Return [X, Y] of the center of cell containing provided text 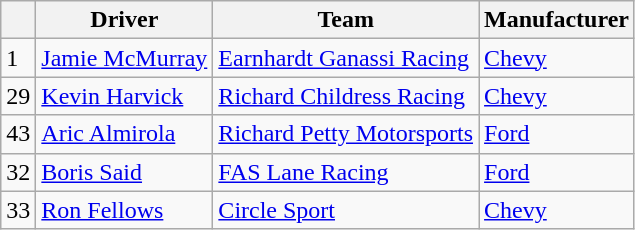
Richard Childress Racing [346, 96]
FAS Lane Racing [346, 172]
1 [18, 58]
32 [18, 172]
Earnhardt Ganassi Racing [346, 58]
29 [18, 96]
Ron Fellows [124, 210]
Aric Almirola [124, 134]
Jamie McMurray [124, 58]
33 [18, 210]
Manufacturer [557, 20]
Circle Sport [346, 210]
Driver [124, 20]
Team [346, 20]
Kevin Harvick [124, 96]
Boris Said [124, 172]
Richard Petty Motorsports [346, 134]
43 [18, 134]
